Output the (X, Y) coordinate of the center of the cell containing the given text.  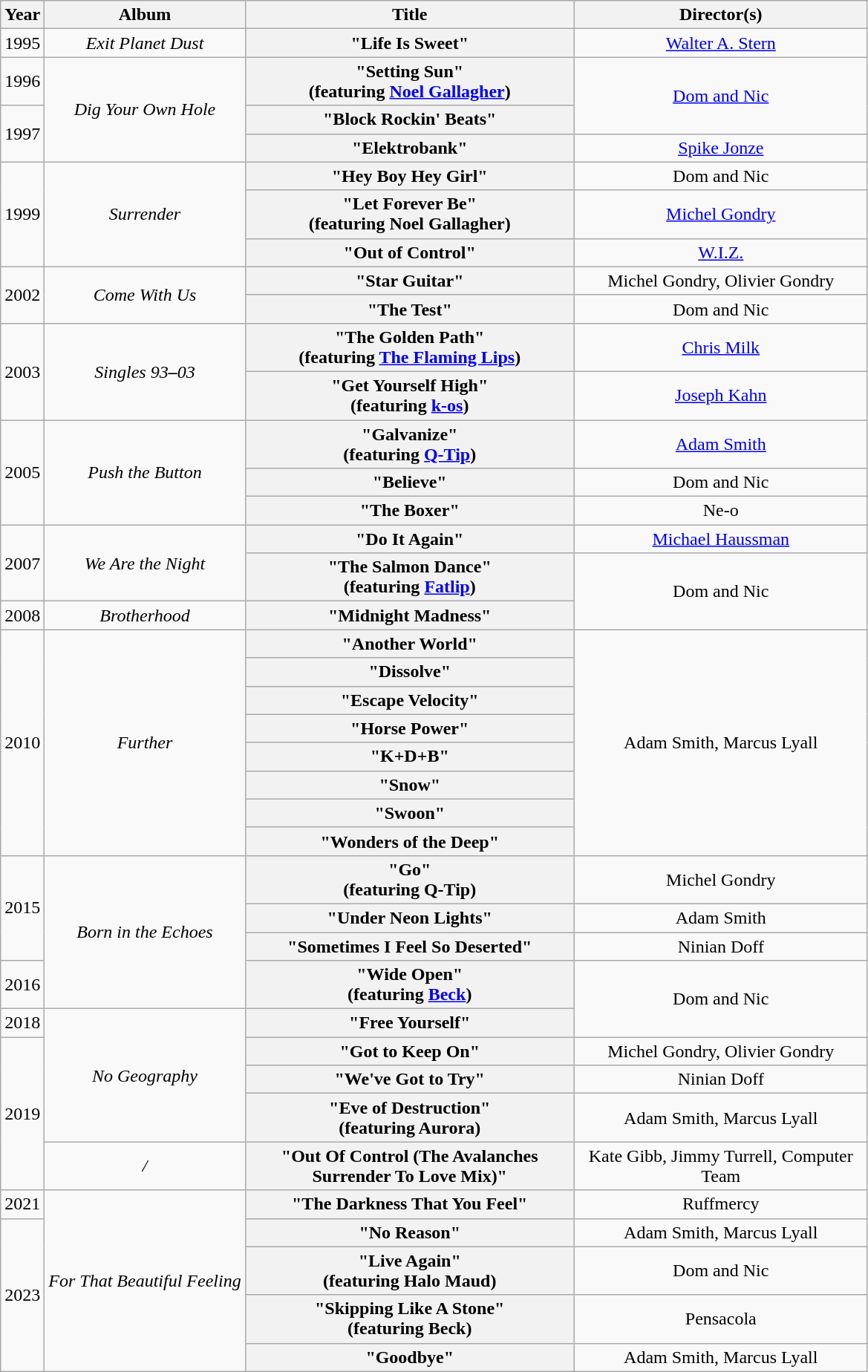
"Swoon" (410, 813)
"Star Guitar" (410, 281)
"Let Forever Be"(featuring Noel Gallagher) (410, 214)
2008 (22, 615)
Year (22, 15)
"Midnight Madness" (410, 615)
1995 (22, 43)
"Block Rockin' Beats" (410, 120)
2005 (22, 472)
"Elektrobank" (410, 148)
2007 (22, 563)
"Snow" (410, 785)
"Galvanize"(featuring Q-Tip) (410, 444)
"Out of Control" (410, 252)
"Goodbye" (410, 1357)
"Skipping Like A Stone" (featuring Beck) (410, 1319)
We Are the Night (145, 563)
"Eve of Destruction"(featuring Aurora) (410, 1118)
Ne-o (720, 511)
"Wonders of the Deep" (410, 841)
2003 (22, 371)
2015 (22, 907)
Chris Milk (720, 347)
"Do It Again" (410, 539)
2019 (22, 1114)
Pensacola (720, 1319)
Ruffmercy (720, 1204)
2023 (22, 1295)
2016 (22, 984)
"Free Yourself" (410, 1023)
Joseph Kahn (720, 395)
Exit Planet Dust (145, 43)
Spike Jonze (720, 148)
"Life Is Sweet" (410, 43)
"Wide Open"(featuring Beck) (410, 984)
1996 (22, 82)
Album (145, 15)
Push the Button (145, 472)
"Under Neon Lights" (410, 918)
"Out Of Control (The Avalanches Surrender To Love Mix)" (410, 1166)
"Another World" (410, 644)
"No Reason" (410, 1232)
"K+D+B" (410, 757)
"Believe" (410, 483)
"Live Again" (featuring Halo Maud) (410, 1271)
2002 (22, 295)
Dig Your Own Hole (145, 110)
"The Golden Path"(featuring The Flaming Lips) (410, 347)
Surrender (145, 214)
1997 (22, 134)
"Go"(featuring Q-Tip) (410, 879)
"The Test" (410, 309)
2018 (22, 1023)
"Hey Boy Hey Girl" (410, 176)
Brotherhood (145, 615)
"The Darkness That You Feel" (410, 1204)
"Get Yourself High"(featuring k-os) (410, 395)
1999 (22, 214)
W.I.Z. (720, 252)
Kate Gibb, Jimmy Turrell, Computer Team (720, 1166)
"Horse Power" (410, 728)
No Geography (145, 1075)
"The Salmon Dance"(featuring Fatlip) (410, 578)
Title (410, 15)
2021 (22, 1204)
"Sometimes I Feel So Deserted" (410, 947)
"Got to Keep On" (410, 1051)
Born in the Echoes (145, 932)
/ (145, 1166)
Come With Us (145, 295)
2010 (22, 742)
Further (145, 742)
"Setting Sun"(featuring Noel Gallagher) (410, 82)
"Escape Velocity" (410, 700)
Director(s) (720, 15)
"The Boxer" (410, 511)
"We've Got to Try" (410, 1079)
For That Beautiful Feeling (145, 1281)
Walter A. Stern (720, 43)
"Dissolve" (410, 672)
Michael Haussman (720, 539)
Singles 93–03 (145, 371)
